Find where the given text appears and provide that cell's center as (X, Y) coordinate. 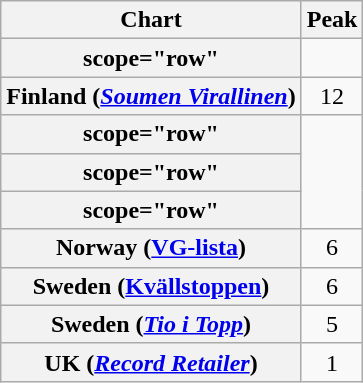
5 (332, 324)
Peak (332, 20)
Sweden (Tio i Topp) (151, 324)
Sweden (Kvällstoppen) (151, 286)
12 (332, 96)
Finland (Soumen Virallinen) (151, 96)
1 (332, 362)
Chart (151, 20)
UK (Record Retailer) (151, 362)
Norway (VG-lista) (151, 248)
